From the cell containing the given text, extract its center point as [X, Y] coordinate. 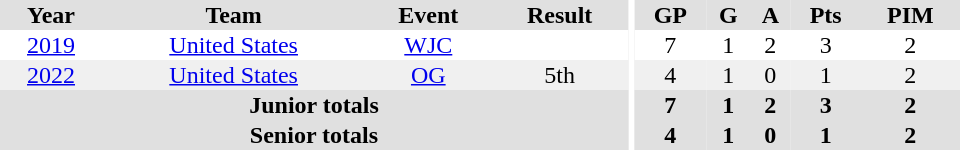
Result [560, 15]
G [728, 15]
Team [234, 15]
Pts [826, 15]
GP [670, 15]
Event [428, 15]
OG [428, 75]
2022 [51, 75]
5th [560, 75]
2019 [51, 45]
WJC [428, 45]
PIM [910, 15]
Year [51, 15]
A [770, 15]
Junior totals [314, 105]
Senior totals [314, 135]
